Find where the given text appears and provide that cell's center as [x, y] coordinate. 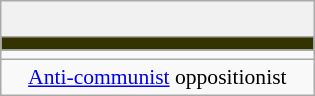
Anti-communist oppositionist [158, 78]
